Pinpoint the cell where the given text exists, returning its [x, y] midpoint coordinate. 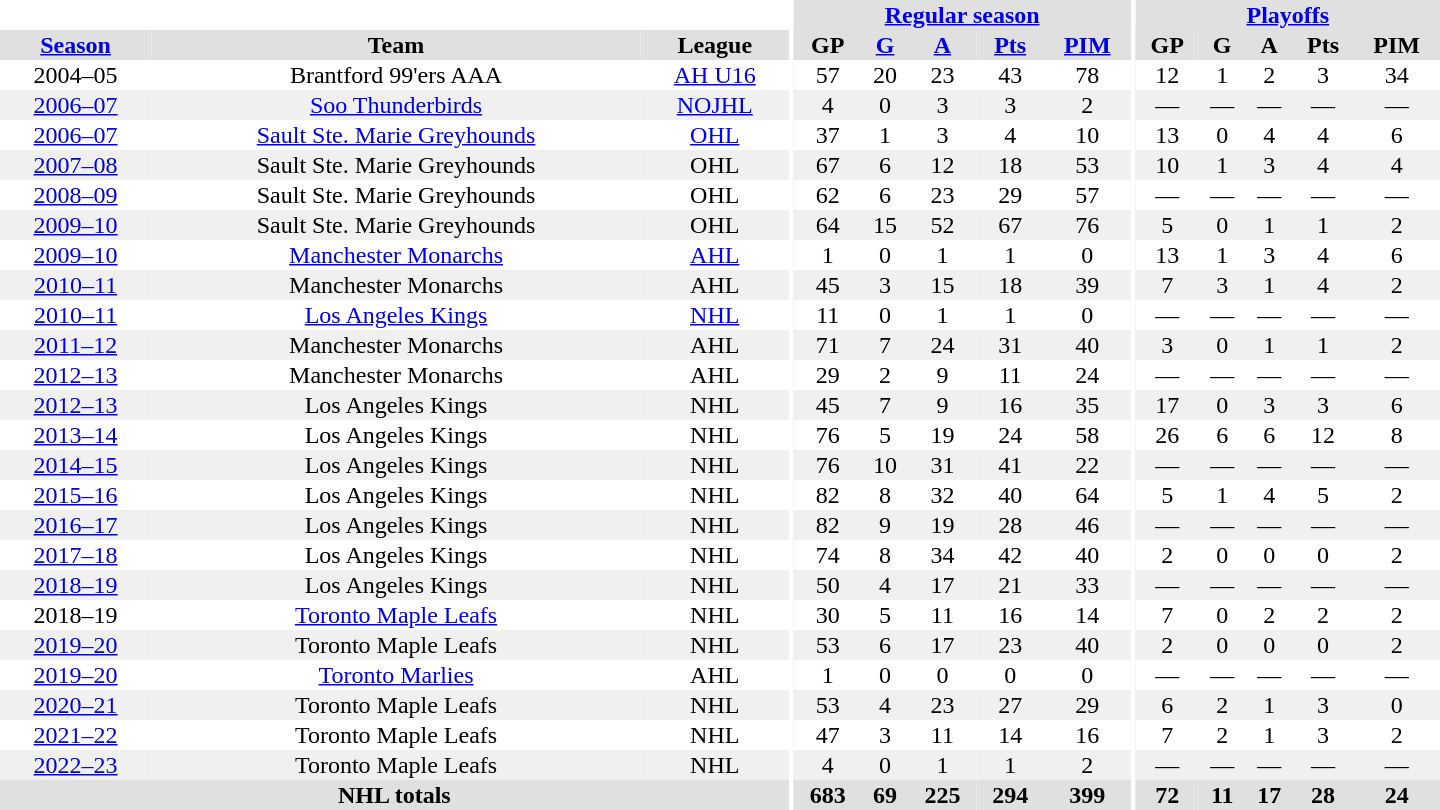
62 [828, 195]
399 [1087, 795]
78 [1087, 75]
225 [943, 795]
Toronto Marlies [396, 675]
Season [76, 45]
69 [886, 795]
71 [828, 345]
Playoffs [1288, 15]
2013–14 [76, 435]
2011–12 [76, 345]
21 [1010, 585]
50 [828, 585]
2021–22 [76, 735]
72 [1168, 795]
32 [943, 495]
2016–17 [76, 525]
39 [1087, 285]
2014–15 [76, 465]
2008–09 [76, 195]
294 [1010, 795]
2015–16 [76, 495]
58 [1087, 435]
46 [1087, 525]
43 [1010, 75]
20 [886, 75]
League [715, 45]
52 [943, 225]
37 [828, 135]
2007–08 [76, 165]
47 [828, 735]
NHL totals [394, 795]
2017–18 [76, 555]
2022–23 [76, 765]
AH U16 [715, 75]
30 [828, 615]
683 [828, 795]
33 [1087, 585]
Soo Thunderbirds [396, 105]
2004–05 [76, 75]
2020–21 [76, 705]
Regular season [962, 15]
35 [1087, 405]
NOJHL [715, 105]
26 [1168, 435]
Brantford 99'ers AAA [396, 75]
74 [828, 555]
22 [1087, 465]
42 [1010, 555]
27 [1010, 705]
41 [1010, 465]
Team [396, 45]
